Output the [x, y] coordinate of the center of the cell containing the given text.  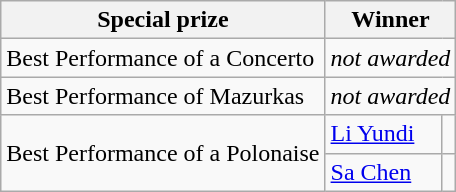
Sa Chen [384, 172]
Li Yundi [384, 134]
Special prize [163, 20]
Best Performance of a Concerto [163, 58]
Best Performance of Mazurkas [163, 96]
Best Performance of a Polonaise [163, 153]
Winner [390, 20]
